Identify which cell holds the provided text, then report its (X, Y) central coordinate. 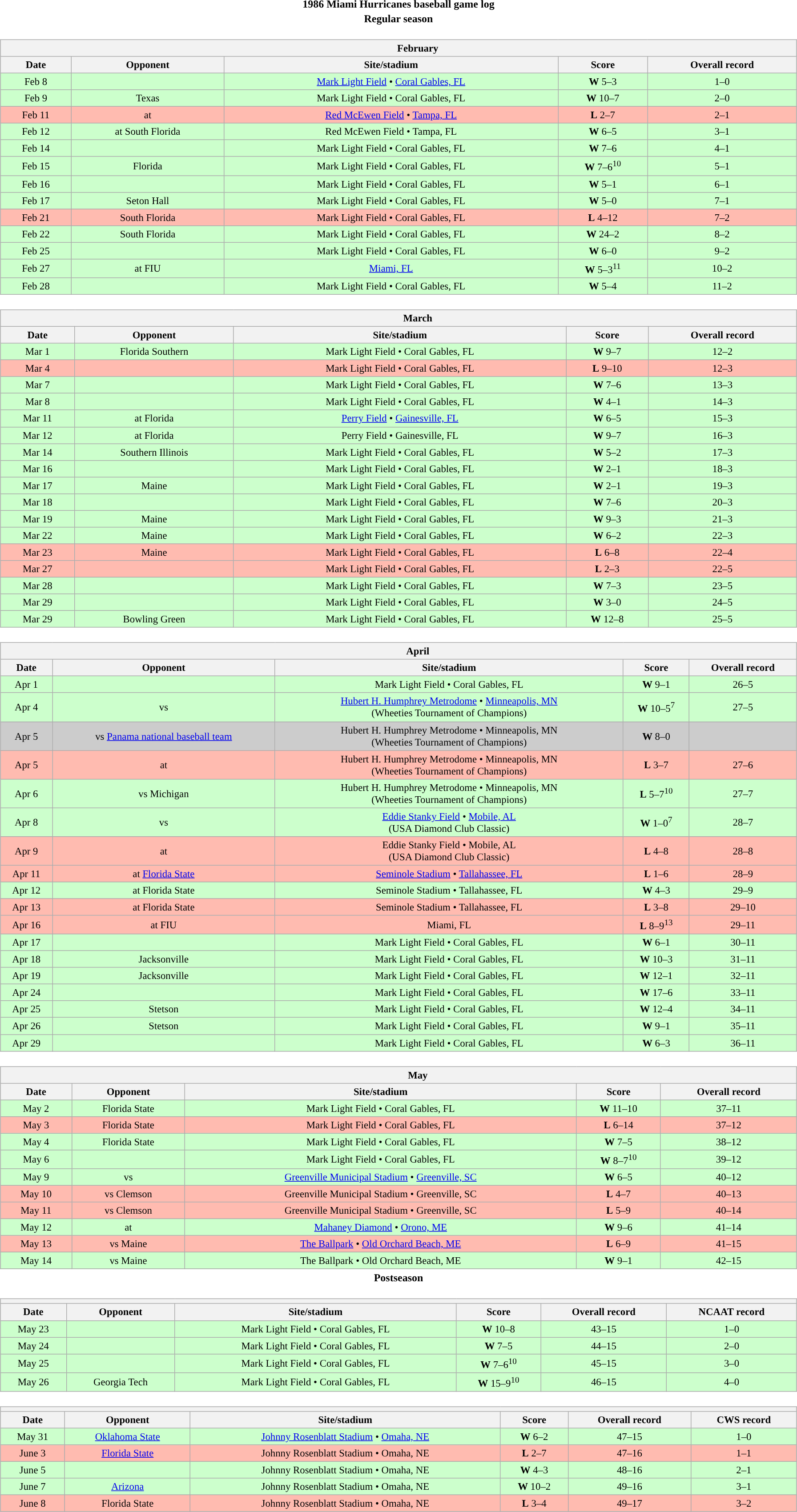
10–2 (722, 269)
34–11 (743, 1009)
Mar 22 (37, 536)
L 6–14 (618, 1125)
Mar 28 (37, 586)
Georgia Tech (121, 1382)
Apr 17 (27, 942)
W 6–0 (603, 251)
8–2 (722, 234)
17–3 (722, 452)
Apr 8 (27, 822)
Apr 25 (27, 1009)
W 17–6 (656, 993)
W 12–1 (656, 976)
46–15 (604, 1382)
May 14 (36, 1261)
19–3 (722, 485)
Apr 11 (27, 874)
4–0 (732, 1382)
L 5–710 (656, 793)
42–15 (729, 1261)
39–12 (729, 1159)
15–3 (722, 418)
29–10 (743, 907)
L 5–9 (618, 1211)
May 2 (36, 1108)
May 25 (33, 1363)
W 12–8 (607, 619)
Apr 24 (27, 993)
21–3 (722, 519)
May 3 (36, 1125)
Mar 23 (37, 552)
6–1 (722, 184)
L 9–10 (607, 369)
L 4–7 (618, 1194)
22–3 (722, 536)
NCAAT record (732, 1312)
Apr 18 (27, 959)
Southern Illinois (154, 452)
4–1 (722, 148)
May 11 (36, 1211)
May (398, 1075)
13–3 (722, 385)
41–14 (729, 1227)
W 24–2 (603, 234)
40–13 (729, 1194)
Mar 27 (37, 569)
W 5–1 (603, 184)
48–16 (629, 1470)
Bowling Green (154, 619)
31–11 (743, 959)
L 1–6 (656, 874)
W 4–1 (607, 402)
16–3 (722, 435)
W 10–57 (656, 707)
12–3 (722, 369)
March (398, 318)
L 3–8 (656, 907)
Apr 26 (27, 1026)
W 5–3 (603, 81)
40–14 (729, 1211)
45–15 (604, 1363)
L 8–913 (656, 925)
W 8–0 (656, 736)
38–12 (729, 1142)
47–15 (629, 1436)
Feb 25 (36, 251)
35–11 (743, 1026)
Feb 12 (36, 132)
3–0 (732, 1363)
28–7 (743, 822)
Apr 16 (27, 925)
Feb 9 (36, 98)
W 11–10 (618, 1108)
49–16 (629, 1487)
Seton Hall (148, 201)
February (398, 48)
Feb 8 (36, 81)
Mar 11 (37, 418)
47–16 (629, 1453)
W 6–3 (656, 1043)
Feb 21 (36, 217)
L 2–3 (607, 569)
June 5 (33, 1470)
W 10–3 (656, 959)
May 4 (36, 1142)
W 12–4 (656, 1009)
Apr 19 (27, 976)
Mar 8 (37, 402)
April (398, 651)
12–2 (722, 352)
Feb 22 (36, 234)
32–11 (743, 976)
W 3–0 (607, 602)
14–3 (722, 402)
Oklahoma State (128, 1436)
5–1 (722, 166)
W 10–2 (534, 1487)
Apr 4 (27, 707)
June 7 (33, 1487)
L 6–8 (607, 552)
3–2 (744, 1504)
37–12 (729, 1125)
June 8 (33, 1504)
9–2 (722, 251)
Apr 1 (27, 685)
L 6–9 (618, 1244)
W 5–311 (603, 269)
CWS record (744, 1420)
May 31 (33, 1436)
W 7–3 (607, 586)
Florida (148, 166)
Mahaney Diamond • Orono, ME (380, 1227)
27–6 (743, 765)
36–11 (743, 1043)
26–5 (743, 685)
29–11 (743, 925)
27–5 (743, 707)
W 10–7 (603, 98)
Apr 29 (27, 1043)
Texas (148, 98)
33–11 (743, 993)
W 9–6 (618, 1227)
L 3–7 (656, 765)
Apr 12 (27, 890)
at South Florida (148, 132)
30–11 (743, 942)
W 8–710 (618, 1159)
W 10–8 (499, 1329)
W 15–910 (499, 1382)
L 4–12 (603, 217)
41–15 (729, 1244)
Apr 13 (27, 907)
7–1 (722, 201)
W 1–07 (656, 822)
Florida Southern (154, 352)
Feb 11 (36, 115)
Feb 15 (36, 166)
May 9 (36, 1177)
Mar 17 (37, 485)
Mar 4 (37, 369)
18–3 (722, 469)
Mar 14 (37, 452)
49–17 (629, 1504)
L 3–4 (534, 1504)
Feb 27 (36, 269)
May 23 (33, 1329)
Apr 6 (27, 793)
Mar 18 (37, 502)
Arizona (128, 1487)
May 26 (33, 1382)
Mar 7 (37, 385)
23–5 (722, 586)
43–15 (604, 1329)
7–2 (722, 217)
24–5 (722, 602)
29–9 (743, 890)
Mar 16 (37, 469)
22–5 (722, 569)
W 9–3 (607, 519)
37–11 (729, 1108)
Feb 17 (36, 201)
40–12 (729, 1177)
W 6–1 (656, 942)
Feb 16 (36, 184)
vs Michigan (164, 793)
May 13 (36, 1244)
28–9 (743, 874)
27–7 (743, 793)
May 6 (36, 1159)
22–4 (722, 552)
Apr 9 (27, 851)
Mar 12 (37, 435)
L 4–8 (656, 851)
June 3 (33, 1453)
Mar 1 (37, 352)
W 5–2 (607, 452)
W 5–0 (603, 201)
20–3 (722, 502)
May 24 (33, 1346)
Mar 19 (37, 519)
11–2 (722, 286)
May 12 (36, 1227)
Feb 14 (36, 148)
May 10 (36, 1194)
25–5 (722, 619)
W 5–4 (603, 286)
1–1 (744, 1453)
44–15 (604, 1346)
28–8 (743, 851)
vs Panama national baseball team (164, 736)
Feb 28 (36, 286)
